Detect which cell encompasses the target text, then output its (X, Y) center coordinate. 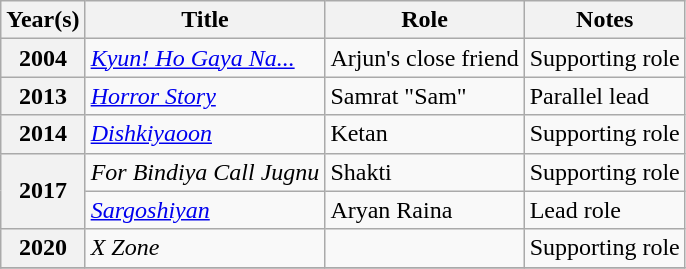
Ketan (424, 134)
Year(s) (43, 20)
Role (424, 20)
Arjun's close friend (424, 58)
2004 (43, 58)
Horror Story (205, 96)
Notes (604, 20)
Shakti (424, 172)
X Zone (205, 248)
2017 (43, 191)
Samrat "Sam" (424, 96)
Sargoshiyan (205, 210)
For Bindiya Call Jugnu (205, 172)
Aryan Raina (424, 210)
Title (205, 20)
2013 (43, 96)
Dishkiyaoon (205, 134)
2020 (43, 248)
Kyun! Ho Gaya Na... (205, 58)
Lead role (604, 210)
Parallel lead (604, 96)
2014 (43, 134)
